Extract the [x, y] coordinate from the center of the cell holding the provided text.  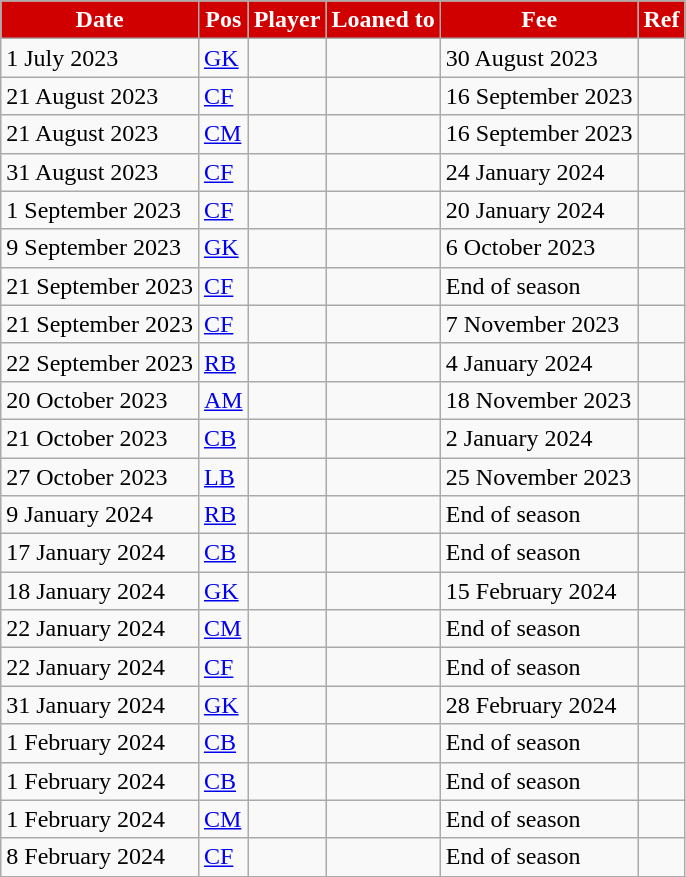
31 January 2024 [100, 705]
20 January 2024 [539, 210]
1 July 2023 [100, 58]
15 February 2024 [539, 591]
1 September 2023 [100, 210]
28 February 2024 [539, 705]
30 August 2023 [539, 58]
27 October 2023 [100, 477]
24 January 2024 [539, 172]
Ref [662, 20]
Player [287, 20]
6 October 2023 [539, 248]
31 August 2023 [100, 172]
21 October 2023 [100, 438]
AM [223, 400]
8 February 2024 [100, 857]
25 November 2023 [539, 477]
20 October 2023 [100, 400]
4 January 2024 [539, 362]
2 January 2024 [539, 438]
18 January 2024 [100, 591]
18 November 2023 [539, 400]
Loaned to [383, 20]
9 January 2024 [100, 515]
7 November 2023 [539, 324]
Date [100, 20]
22 September 2023 [100, 362]
17 January 2024 [100, 553]
LB [223, 477]
9 September 2023 [100, 248]
Pos [223, 20]
Fee [539, 20]
